Locate the cell with the specified text and output its (x, y) center coordinate. 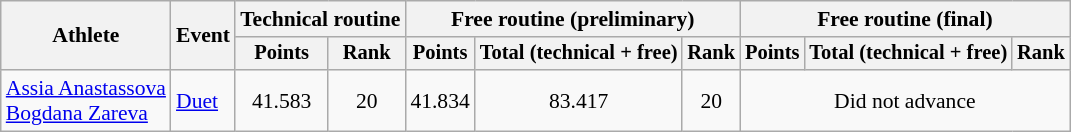
Did not advance (905, 100)
41.583 (282, 100)
41.834 (440, 100)
Technical routine (320, 19)
Assia AnastassovaBogdana Zareva (86, 100)
83.417 (579, 100)
Duet (203, 100)
Free routine (preliminary) (572, 19)
Event (203, 36)
Athlete (86, 36)
Free routine (final) (905, 19)
